Find where the given text appears and provide that cell's center as (x, y) coordinate. 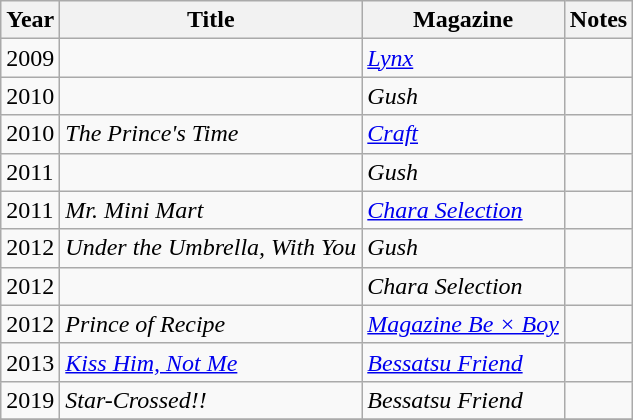
Kiss Him, Not Me (211, 362)
Prince of Recipe (211, 324)
2019 (30, 400)
2013 (30, 362)
2009 (30, 58)
Magazine Be × Boy (464, 324)
Lynx (464, 58)
Year (30, 20)
Magazine (464, 20)
Craft (464, 134)
Notes (598, 20)
The Prince's Time (211, 134)
Star-Crossed!! (211, 400)
Mr. Mini Mart (211, 210)
Title (211, 20)
Under the Umbrella, With You (211, 248)
